Locate the cell with the specified text and output its [X, Y] center coordinate. 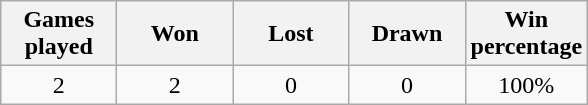
Won [175, 34]
Games played [59, 34]
100% [526, 85]
Win percentage [526, 34]
Drawn [407, 34]
Lost [291, 34]
